Return [X, Y] of the center of cell containing provided text 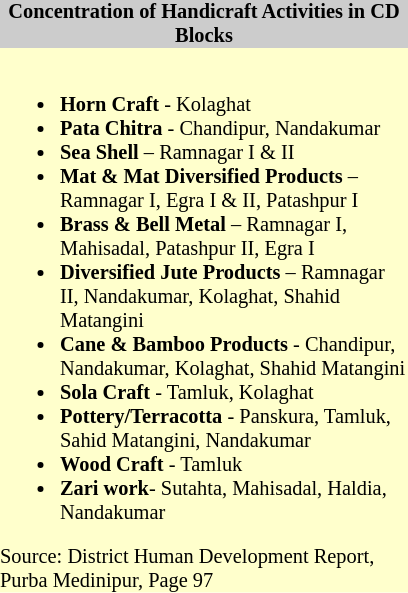
Concentration of Handicraft Activities in CD Blocks [204, 24]
